Identify which cell holds the provided text, then report its [X, Y] central coordinate. 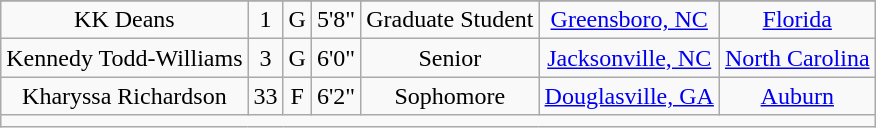
Senior [450, 58]
6'0" [336, 58]
Greensboro, NC [629, 20]
Douglasville, GA [629, 96]
F [297, 96]
North Carolina [797, 58]
1 [266, 20]
6'2" [336, 96]
3 [266, 58]
KK Deans [124, 20]
33 [266, 96]
Kharyssa Richardson [124, 96]
Jacksonville, NC [629, 58]
Auburn [797, 96]
Sophomore [450, 96]
Kennedy Todd-Williams [124, 58]
5'8" [336, 20]
Florida [797, 20]
Graduate Student [450, 20]
